Find where the given text appears and provide that cell's center as (X, Y) coordinate. 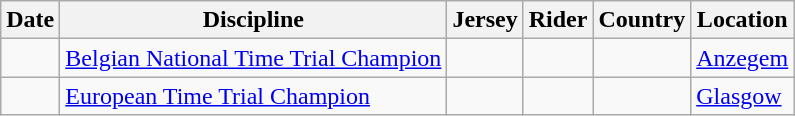
Anzegem (742, 58)
Rider (558, 20)
Date (30, 20)
Discipline (254, 20)
Country (642, 20)
Jersey (485, 20)
European Time Trial Champion (254, 96)
Belgian National Time Trial Champion (254, 58)
Glasgow (742, 96)
Location (742, 20)
